Find where the given text appears and provide that cell's center as (X, Y) coordinate. 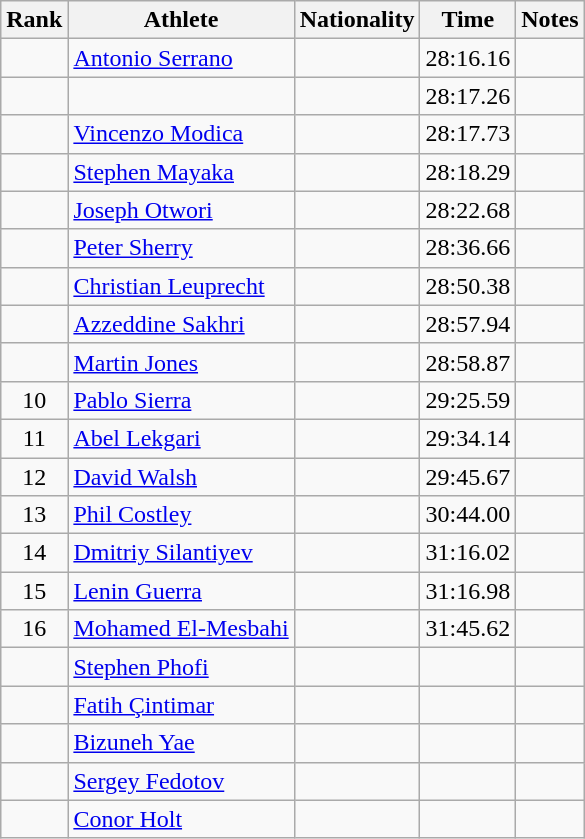
31:45.62 (468, 629)
12 (34, 477)
28:50.38 (468, 286)
28:17.73 (468, 134)
10 (34, 400)
Fatih Çintimar (181, 705)
Pablo Sierra (181, 400)
Lenin Guerra (181, 591)
Phil Costley (181, 515)
28:16.16 (468, 58)
11 (34, 438)
Sergey Fedotov (181, 781)
15 (34, 591)
Martin Jones (181, 362)
Mohamed El-Mesbahi (181, 629)
Athlete (181, 20)
Stephen Mayaka (181, 172)
Antonio Serrano (181, 58)
Azzeddine Sakhri (181, 324)
Rank (34, 20)
Dmitriy Silantiyev (181, 553)
Abel Lekgari (181, 438)
Christian Leuprecht (181, 286)
28:36.66 (468, 248)
31:16.98 (468, 591)
Conor Holt (181, 819)
Nationality (357, 20)
Stephen Phofi (181, 667)
Bizuneh Yae (181, 743)
28:17.26 (468, 96)
29:25.59 (468, 400)
16 (34, 629)
Vincenzo Modica (181, 134)
28:18.29 (468, 172)
28:58.87 (468, 362)
13 (34, 515)
29:45.67 (468, 477)
Time (468, 20)
Notes (550, 20)
David Walsh (181, 477)
28:57.94 (468, 324)
14 (34, 553)
Peter Sherry (181, 248)
29:34.14 (468, 438)
30:44.00 (468, 515)
Joseph Otwori (181, 210)
31:16.02 (468, 553)
28:22.68 (468, 210)
